Capture the cell that displays the provided text and extract its (X, Y) central coordinate. 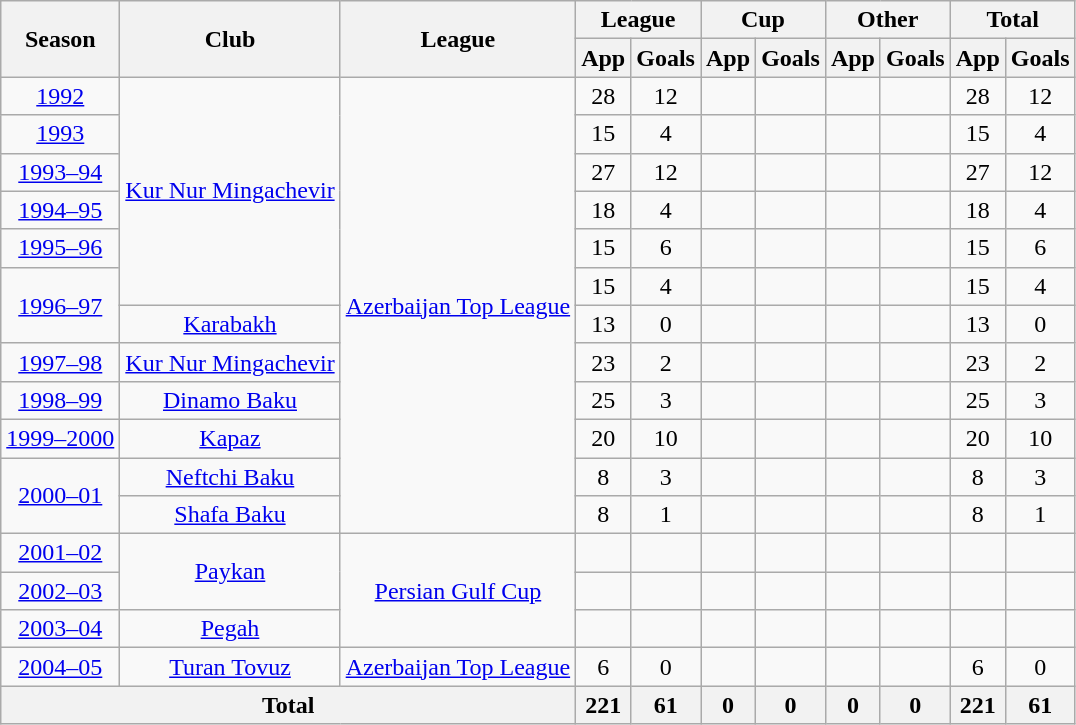
Other (888, 20)
1993–94 (60, 172)
1997–98 (60, 362)
Karabakh (230, 324)
2001–02 (60, 553)
Paykan (230, 572)
2000–01 (60, 496)
1993 (60, 134)
2004–05 (60, 667)
Club (230, 39)
Pegah (230, 629)
1992 (60, 96)
1999–2000 (60, 438)
1994–95 (60, 210)
Shafa Baku (230, 515)
Neftchi Baku (230, 477)
Season (60, 39)
Persian Gulf Cup (458, 591)
Turan Tovuz (230, 667)
Kapaz (230, 438)
2002–03 (60, 591)
2003–04 (60, 629)
Cup (762, 20)
1996–97 (60, 305)
1995–96 (60, 248)
1998–99 (60, 400)
Dinamo Baku (230, 400)
